Capture the cell that displays the provided text and extract its (X, Y) central coordinate. 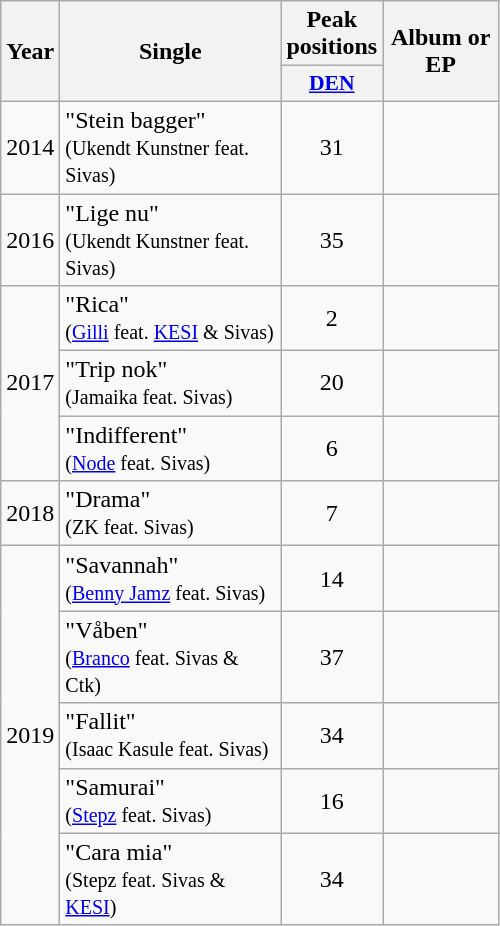
"Lige nu" (Ukendt Kunstner feat. Sivas) (170, 240)
"Samurai" (Stepz feat. Sivas) (170, 800)
"Drama"(ZK feat. Sivas) (170, 514)
Year (30, 52)
16 (332, 800)
2014 (30, 147)
14 (332, 578)
"Fallit" (Isaac Kasule feat. Sivas) (170, 736)
7 (332, 514)
2017 (30, 384)
"Trip nok" (Jamaika feat. Sivas) (170, 384)
2019 (30, 736)
Peak positions (332, 34)
31 (332, 147)
DEN (332, 84)
"Savannah" (Benny Jamz feat. Sivas) (170, 578)
"Våben" (Branco feat. Sivas & Ctk) (170, 657)
"Indifferent" (Node feat. Sivas) (170, 448)
2016 (30, 240)
6 (332, 448)
2018 (30, 514)
"Rica" (Gilli feat. KESI & Sivas) (170, 318)
Single (170, 52)
2 (332, 318)
35 (332, 240)
Album or EP (441, 52)
"Cara mia" (Stepz feat. Sivas & KESI) (170, 879)
20 (332, 384)
"Stein bagger" (Ukendt Kunstner feat. Sivas) (170, 147)
37 (332, 657)
